Return [x, y] of the center of cell containing provided text 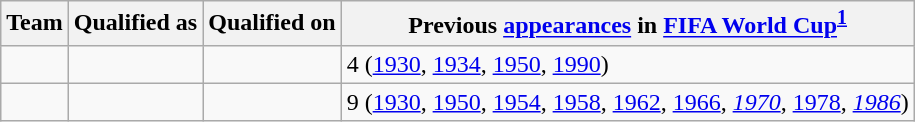
4 (1930, 1934, 1950, 1990) [628, 64]
Previous appearances in FIFA World Cup1 [628, 24]
Qualified as [135, 24]
Qualified on [272, 24]
Team [35, 24]
9 (1930, 1950, 1954, 1958, 1962, 1966, 1970, 1978, 1986) [628, 102]
